Find where the given text appears and provide that cell's center as (X, Y) coordinate. 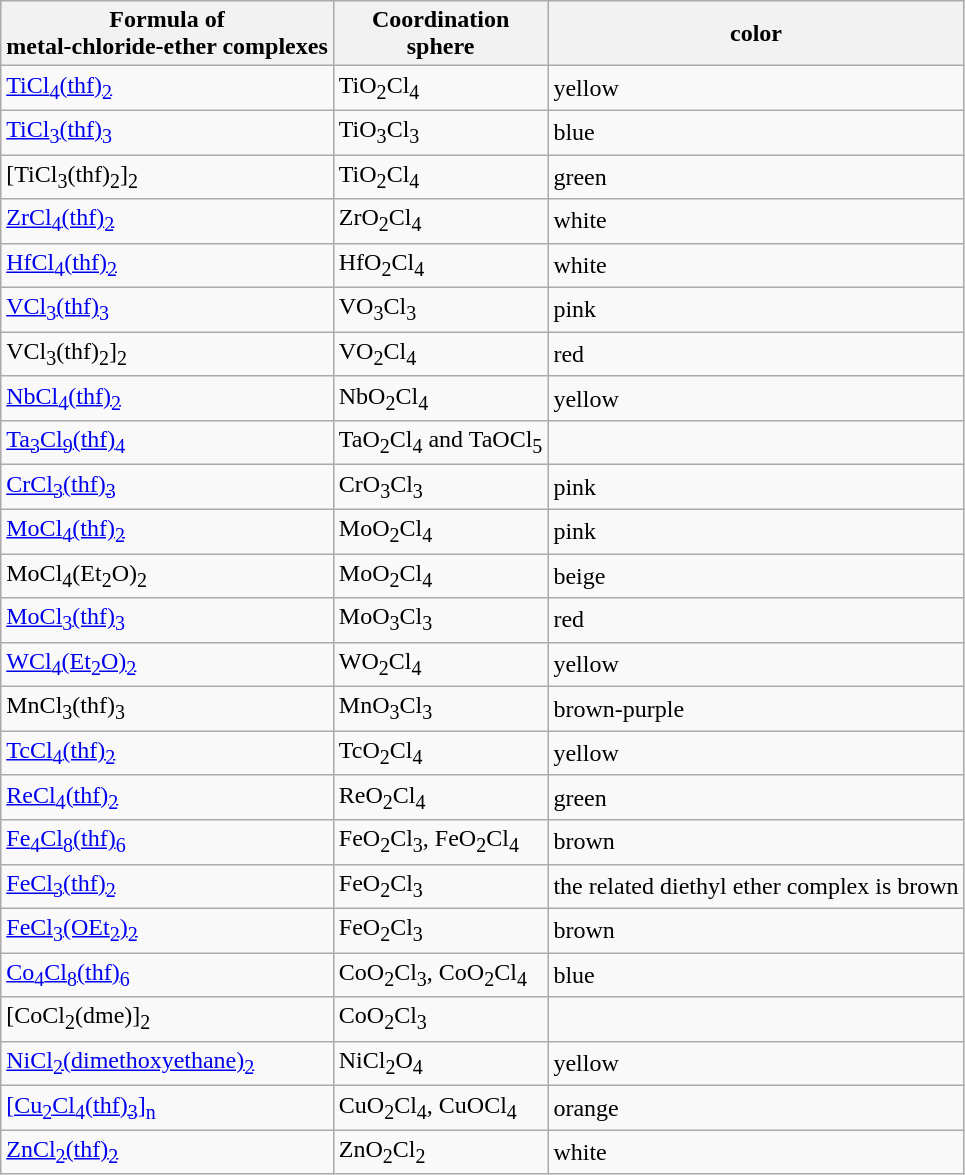
Formula of metal-chloride-ether complexes (168, 34)
VCl3(thf)3 (168, 310)
MoCl4(thf)2 (168, 531)
ReCl4(thf)2 (168, 797)
CrO3Cl3 (440, 487)
HfCl4(thf)2 (168, 265)
FeCl3(thf)2 (168, 886)
CuO2Cl4, CuOCl4 (440, 1108)
ZnO2Cl2 (440, 1152)
beige (756, 576)
CoO2Cl3 (440, 1019)
VO2Cl4 (440, 354)
brown-purple (756, 709)
WCl4(Et2O)2 (168, 664)
Fe4Cl8(thf)6 (168, 842)
Coordinationsphere (440, 34)
MnO3Cl3 (440, 709)
CrCl3(thf)3 (168, 487)
TiCl3(thf)3 (168, 132)
MoCl3(thf)3 (168, 620)
[CoCl2(dme)]2 (168, 1019)
FeCl3(OEt2)2 (168, 930)
Ta3Cl9(thf)4 (168, 443)
TiO3Cl3 (440, 132)
HfO2Cl4 (440, 265)
ZrO2Cl4 (440, 221)
FeO2Cl3, FeO2Cl4 (440, 842)
NbO2Cl4 (440, 398)
NbCl4(thf)2 (168, 398)
VCl3(thf)2]2 (168, 354)
VO3Cl3 (440, 310)
ZrCl4(thf)2 (168, 221)
MnCl3(thf)3 (168, 709)
TcO2Cl4 (440, 753)
NiCl2(dimethoxyethane)2 (168, 1063)
the related diethyl ether complex is brown (756, 886)
NiCl2O4 (440, 1063)
[TiCl3(thf)2]2 (168, 176)
orange (756, 1108)
[Cu2Cl4(thf)3]n (168, 1108)
TaO2Cl4 and TaOCl5 (440, 443)
color (756, 34)
WO2Cl4 (440, 664)
TiCl4(thf)2 (168, 88)
ZnCl2(thf)2 (168, 1152)
TcCl4(thf)2 (168, 753)
CoO2Cl3, CoO2Cl4 (440, 975)
MoO3Cl3 (440, 620)
MoCl4(Et2O)2 (168, 576)
Co4Cl8(thf)6 (168, 975)
ReO2Cl4 (440, 797)
